Pinpoint the cell where the given text exists, returning its (X, Y) midpoint coordinate. 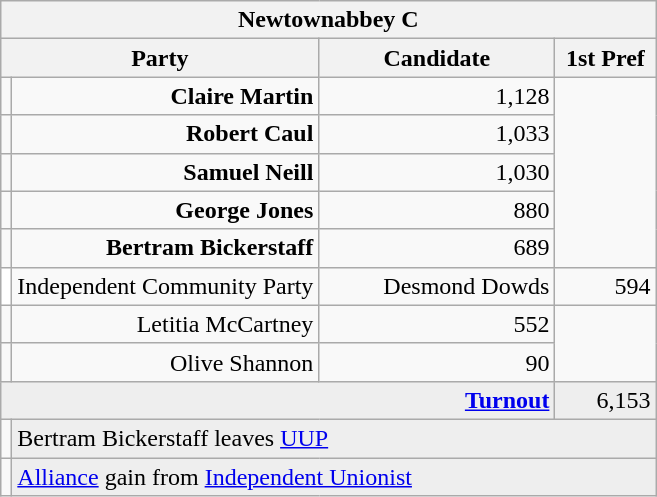
1,033 (437, 134)
Candidate (437, 58)
Robert Caul (166, 134)
1,128 (437, 96)
Bertram Bickerstaff (166, 248)
552 (437, 324)
Party (160, 58)
Desmond Dowds (437, 286)
Newtownabbey C (328, 20)
Turnout (278, 400)
880 (437, 210)
Samuel Neill (166, 172)
Bertram Bickerstaff leaves UUP (334, 438)
Independent Community Party (166, 286)
Olive Shannon (166, 362)
594 (606, 286)
90 (437, 362)
Alliance gain from Independent Unionist (334, 477)
1,030 (437, 172)
George Jones (166, 210)
6,153 (606, 400)
Letitia McCartney (166, 324)
1st Pref (606, 58)
Claire Martin (166, 96)
689 (437, 248)
